Search for the cell housing the specified text and yield its (X, Y) center coordinate. 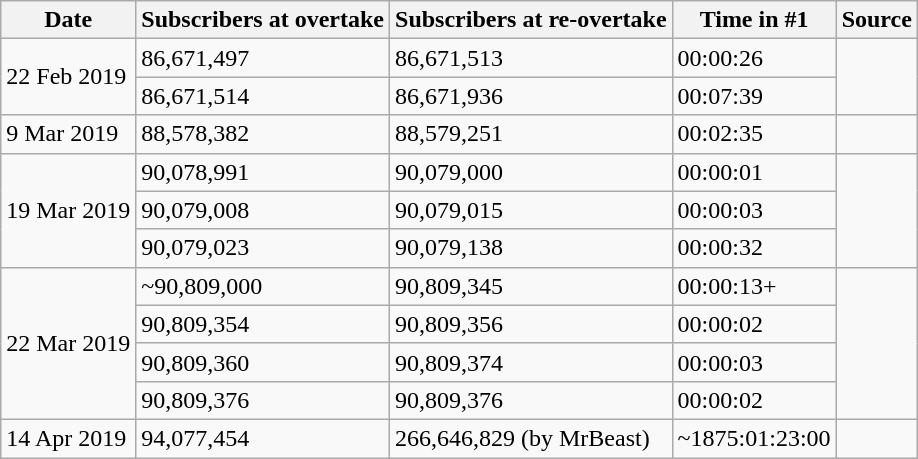
Source (876, 20)
88,578,382 (263, 134)
86,671,513 (532, 58)
19 Mar 2019 (68, 210)
90,079,015 (532, 210)
266,646,829 (by MrBeast) (532, 438)
86,671,497 (263, 58)
Subscribers at re-overtake (532, 20)
90,809,354 (263, 324)
14 Apr 2019 (68, 438)
90,079,023 (263, 248)
90,809,356 (532, 324)
22 Mar 2019 (68, 343)
88,579,251 (532, 134)
00:00:13+ (754, 286)
Date (68, 20)
00:00:26 (754, 58)
Subscribers at overtake (263, 20)
90,079,138 (532, 248)
86,671,936 (532, 96)
9 Mar 2019 (68, 134)
90,809,345 (532, 286)
00:00:32 (754, 248)
90,078,991 (263, 172)
00:00:01 (754, 172)
22 Feb 2019 (68, 77)
94,077,454 (263, 438)
90,079,008 (263, 210)
00:07:39 (754, 96)
90,809,360 (263, 362)
86,671,514 (263, 96)
~90,809,000 (263, 286)
90,809,374 (532, 362)
00:02:35 (754, 134)
~1875:01:23:00 (754, 438)
Time in #1 (754, 20)
90,079,000 (532, 172)
